Return (x, y) of the center of cell containing provided text 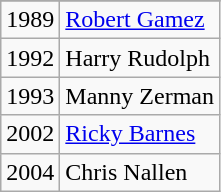
2004 (30, 172)
Harry Rudolph (140, 58)
Robert Gamez (140, 20)
Chris Nallen (140, 172)
1993 (30, 96)
Ricky Barnes (140, 134)
1989 (30, 20)
Manny Zerman (140, 96)
1992 (30, 58)
2002 (30, 134)
